Find where the given text appears and provide that cell's center as [x, y] coordinate. 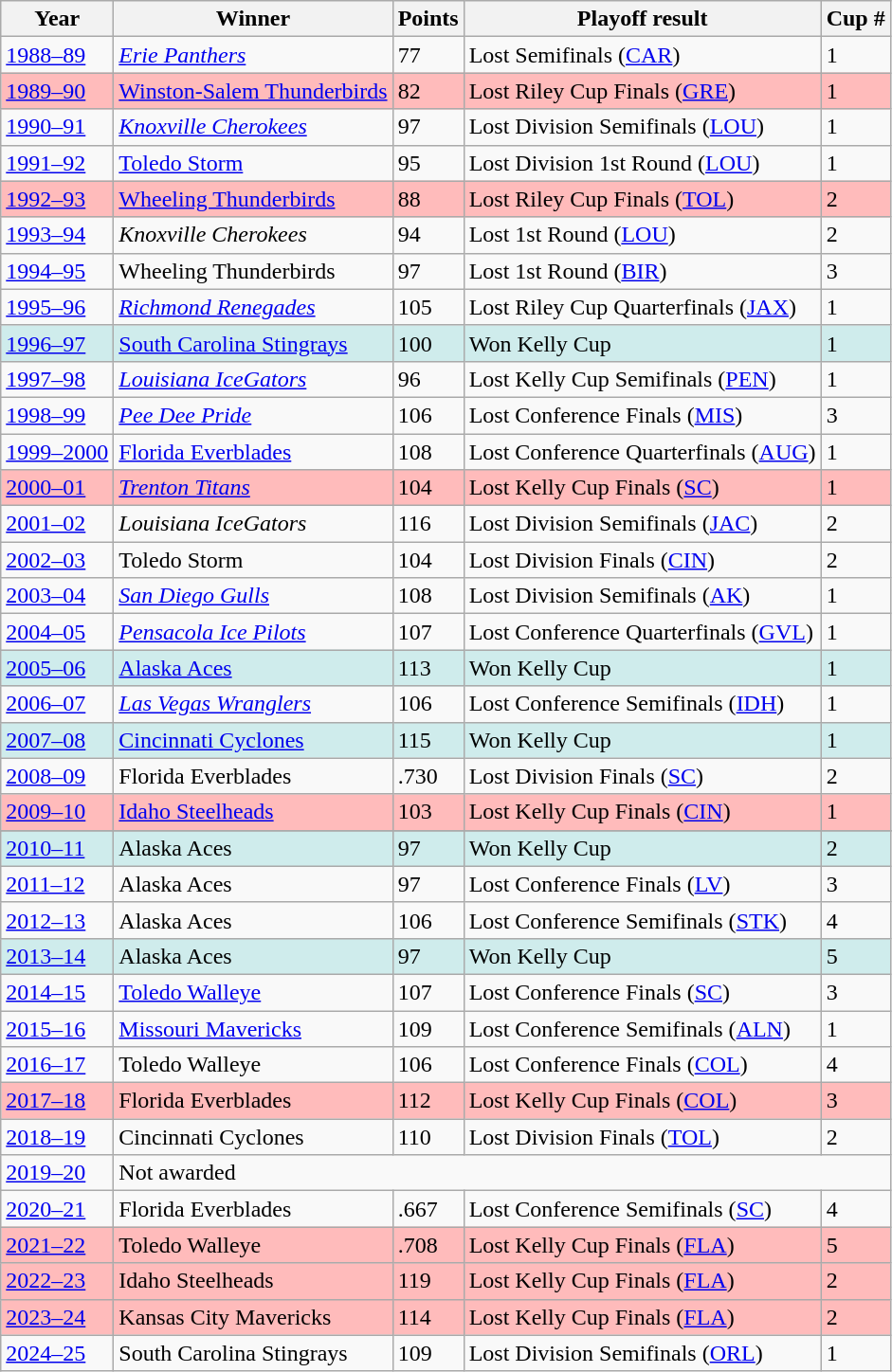
Lost Division Finals (CIN) [643, 560]
116 [428, 524]
Pee Dee Pride [253, 415]
2012–13 [57, 920]
Lost Conference Finals (LV) [643, 884]
77 [428, 55]
2005–06 [57, 668]
Lost Conference Quarterfinals (AUG) [643, 452]
110 [428, 1137]
Lost Division Finals (TOL) [643, 1137]
Cup # [855, 19]
Lost Riley Cup Quarterfinals (JAX) [643, 307]
Lost Division 1st Round (LOU) [643, 163]
1990–91 [57, 127]
1997–98 [57, 379]
2016–17 [57, 1065]
2007–08 [57, 740]
2003–04 [57, 596]
2014–15 [57, 992]
2006–07 [57, 704]
100 [428, 343]
113 [428, 668]
Lost Conference Finals (MIS) [643, 415]
Lost Conference Semifinals (IDH) [643, 704]
Lost Conference Finals (SC) [643, 992]
2024–25 [57, 1353]
2021–22 [57, 1245]
2019–20 [57, 1173]
2018–19 [57, 1137]
115 [428, 740]
103 [428, 812]
Lost Kelly Cup Semifinals (PEN) [643, 379]
112 [428, 1101]
2020–21 [57, 1209]
2011–12 [57, 884]
Lost Kelly Cup Finals (CIN) [643, 812]
114 [428, 1317]
Winner [253, 19]
105 [428, 307]
2023–24 [57, 1317]
2009–10 [57, 812]
Lost Conference Quarterfinals (GVL) [643, 632]
Year [57, 19]
1996–97 [57, 343]
2000–01 [57, 488]
Lost Kelly Cup Finals (SC) [643, 488]
Lost Riley Cup Finals (TOL) [643, 199]
.730 [428, 776]
Lost Conference Finals (COL) [643, 1065]
.667 [428, 1209]
Lost Division Semifinals (AK) [643, 596]
Lost Kelly Cup Finals (COL) [643, 1101]
Points [428, 19]
1994–95 [57, 271]
Las Vegas Wranglers [253, 704]
2001–02 [57, 524]
82 [428, 91]
.708 [428, 1245]
Lost Division Finals (SC) [643, 776]
2010–11 [57, 848]
95 [428, 163]
Lost Conference Semifinals (SC) [643, 1209]
Lost Conference Semifinals (STK) [643, 920]
Lost Riley Cup Finals (GRE) [643, 91]
2015–16 [57, 1028]
Playoff result [643, 19]
Missouri Mavericks [253, 1028]
Lost Division Semifinals (JAC) [643, 524]
1989–90 [57, 91]
2002–03 [57, 560]
Lost 1st Round (BIR) [643, 271]
2017–18 [57, 1101]
Lost Semifinals (CAR) [643, 55]
1988–89 [57, 55]
Winston-Salem Thunderbirds [253, 91]
Kansas City Mavericks [253, 1317]
2022–23 [57, 1281]
2013–14 [57, 956]
Lost Division Semifinals (LOU) [643, 127]
2004–05 [57, 632]
Lost Conference Semifinals (ALN) [643, 1028]
1999–2000 [57, 452]
94 [428, 235]
1995–96 [57, 307]
Trenton Titans [253, 488]
96 [428, 379]
2008–09 [57, 776]
88 [428, 199]
Pensacola Ice Pilots [253, 632]
Not awarded [502, 1173]
1998–99 [57, 415]
San Diego Gulls [253, 596]
Erie Panthers [253, 55]
Lost Division Semifinals (ORL) [643, 1353]
Lost 1st Round (LOU) [643, 235]
1991–92 [57, 163]
1992–93 [57, 199]
1993–94 [57, 235]
Richmond Renegades [253, 307]
119 [428, 1281]
